Pinpoint the cell where the given text exists, returning its (X, Y) midpoint coordinate. 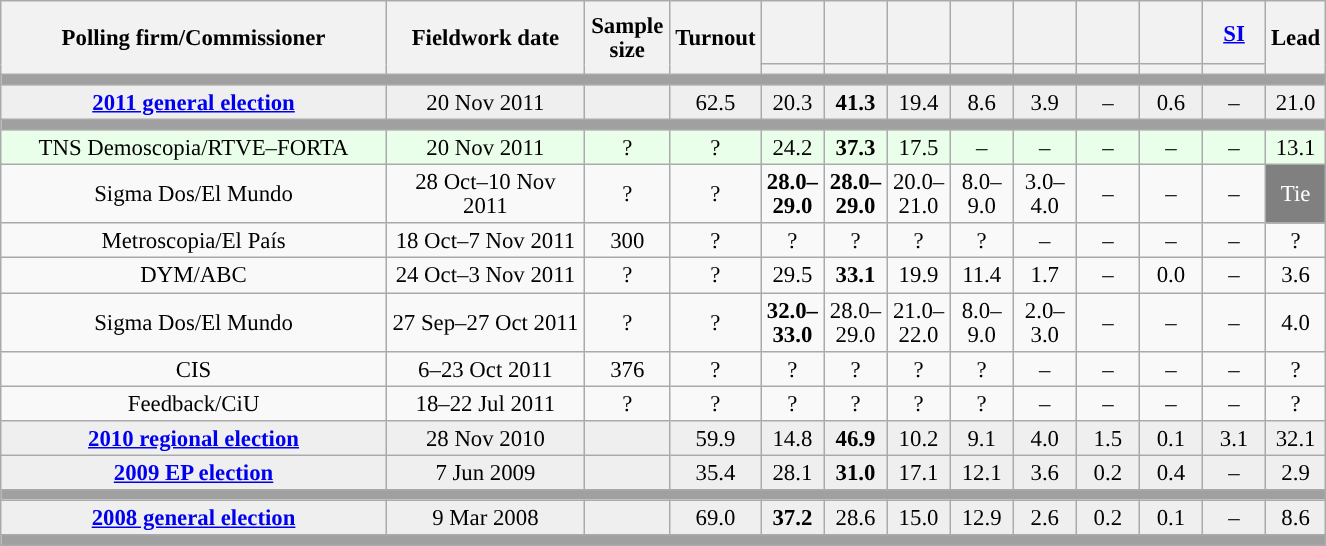
69.0 (716, 518)
15.0 (918, 518)
3.9 (1044, 102)
13.1 (1296, 148)
17.1 (918, 472)
Metroscopia/El País (194, 242)
29.5 (792, 276)
37.3 (856, 148)
0.6 (1170, 102)
Lead (1296, 38)
SI (1234, 32)
46.9 (856, 438)
21.0 (1296, 102)
Feedback/CiU (194, 404)
59.9 (716, 438)
2009 EP election (194, 472)
376 (627, 368)
3.1 (1234, 438)
11.4 (982, 276)
62.5 (716, 102)
18 Oct–7 Nov 2011 (485, 242)
9.1 (982, 438)
Tie (1296, 194)
Fieldwork date (485, 38)
0.0 (1170, 276)
2.0–3.0 (1044, 322)
32.1 (1296, 438)
Sample size (627, 38)
2008 general election (194, 518)
19.9 (918, 276)
14.8 (792, 438)
20.3 (792, 102)
CIS (194, 368)
31.0 (856, 472)
28.6 (856, 518)
2011 general election (194, 102)
35.4 (716, 472)
TNS Demoscopia/RTVE–FORTA (194, 148)
7 Jun 2009 (485, 472)
1.7 (1044, 276)
28 Nov 2010 (485, 438)
300 (627, 242)
18–22 Jul 2011 (485, 404)
2.6 (1044, 518)
12.9 (982, 518)
3.0–4.0 (1044, 194)
41.3 (856, 102)
32.0–33.0 (792, 322)
0.4 (1170, 472)
6–23 Oct 2011 (485, 368)
28 Oct–10 Nov 2011 (485, 194)
20.0–21.0 (918, 194)
24.2 (792, 148)
Polling firm/Commissioner (194, 38)
24 Oct–3 Nov 2011 (485, 276)
17.5 (918, 148)
27 Sep–27 Oct 2011 (485, 322)
2010 regional election (194, 438)
DYM/ABC (194, 276)
37.2 (792, 518)
28.1 (792, 472)
Turnout (716, 38)
2.9 (1296, 472)
1.5 (1108, 438)
19.4 (918, 102)
9 Mar 2008 (485, 518)
33.1 (856, 276)
21.0–22.0 (918, 322)
10.2 (918, 438)
12.1 (982, 472)
